Scan for the cell matching the given text and deliver its (X, Y) coordinate at center. 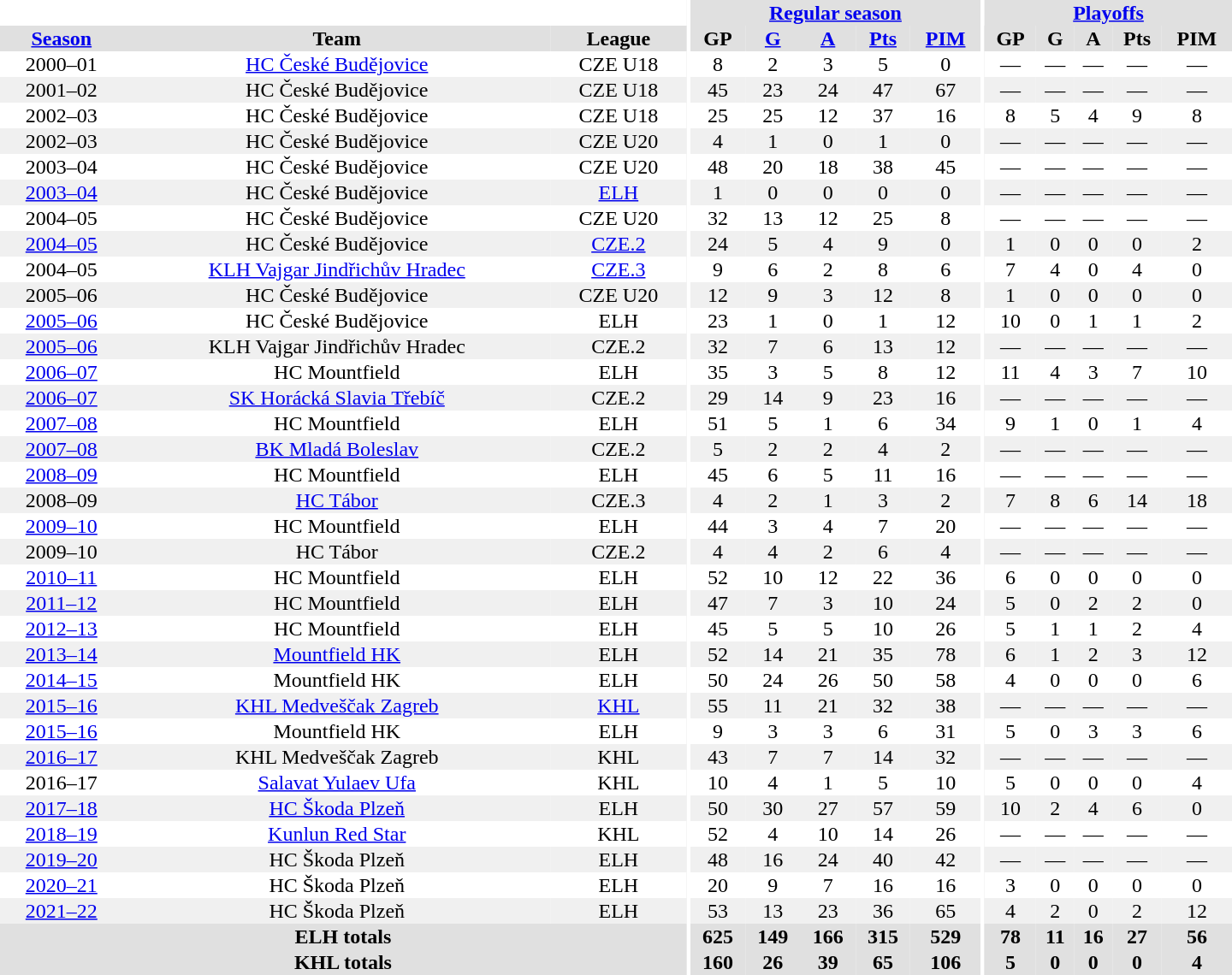
2012–13 (62, 629)
2019–20 (62, 860)
166 (827, 937)
2014–15 (62, 680)
51 (718, 423)
106 (945, 962)
44 (718, 526)
58 (945, 680)
529 (945, 937)
160 (718, 962)
2017–18 (62, 808)
67 (945, 90)
2011–12 (62, 603)
43 (718, 757)
625 (718, 937)
22 (883, 577)
ELH totals (343, 937)
Season (62, 38)
40 (883, 860)
30 (773, 808)
149 (773, 937)
2021–22 (62, 911)
37 (883, 115)
SK Horácká Slavia Třebíč (337, 398)
2000–01 (62, 64)
55 (718, 706)
BK Mladá Boleslav (337, 449)
Kunlun Red Star (337, 834)
Regular season (835, 13)
League (619, 38)
Salavat Yulaev Ufa (337, 783)
42 (945, 860)
Playoffs (1109, 13)
59 (945, 808)
2020–21 (62, 885)
29 (718, 398)
2010–11 (62, 577)
315 (883, 937)
56 (1197, 937)
2013–14 (62, 654)
KHL totals (343, 962)
31 (945, 731)
57 (883, 808)
39 (827, 962)
34 (945, 423)
53 (718, 911)
2018–19 (62, 834)
Team (337, 38)
2001–02 (62, 90)
